For the text-containing cell, return its midpoint in [x, y] coordinate format. 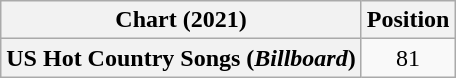
Chart (2021) [181, 20]
81 [408, 58]
US Hot Country Songs (Billboard) [181, 58]
Position [408, 20]
